Find where the given text appears and provide that cell's center as [X, Y] coordinate. 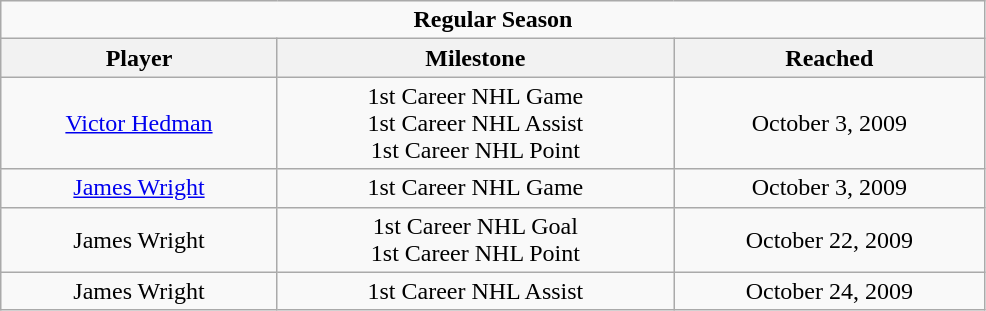
1st Career NHL Game [475, 188]
1st Career NHL Goal1st Career NHL Point [475, 240]
Milestone [475, 58]
1st Career NHL Assist [475, 291]
Reached [830, 58]
October 24, 2009 [830, 291]
Victor Hedman [139, 123]
October 22, 2009 [830, 240]
1st Career NHL Game1st Career NHL Assist1st Career NHL Point [475, 123]
Player [139, 58]
Regular Season [493, 20]
